Return (x, y) of the center of cell containing provided text 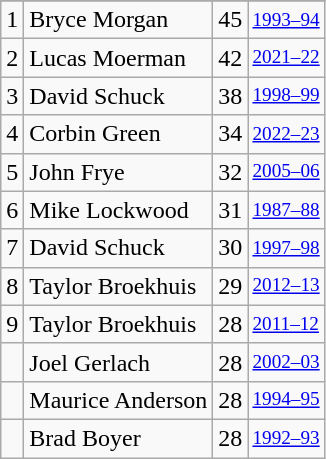
3 (12, 96)
Brad Boyer (118, 438)
Lucas Moerman (118, 58)
Bryce Morgan (118, 20)
6 (12, 210)
2022–23 (286, 134)
2002–03 (286, 362)
42 (230, 58)
45 (230, 20)
2021–22 (286, 58)
John Frye (118, 172)
1992–93 (286, 438)
38 (230, 96)
1994–95 (286, 400)
30 (230, 248)
2012–13 (286, 286)
1993–94 (286, 20)
1987–88 (286, 210)
5 (12, 172)
32 (230, 172)
Joel Gerlach (118, 362)
Maurice Anderson (118, 400)
1 (12, 20)
29 (230, 286)
1997–98 (286, 248)
31 (230, 210)
2011–12 (286, 324)
7 (12, 248)
4 (12, 134)
1998–99 (286, 96)
2 (12, 58)
Mike Lockwood (118, 210)
9 (12, 324)
2005–06 (286, 172)
8 (12, 286)
Corbin Green (118, 134)
34 (230, 134)
